For the text-containing cell, return its midpoint in (X, Y) coordinate format. 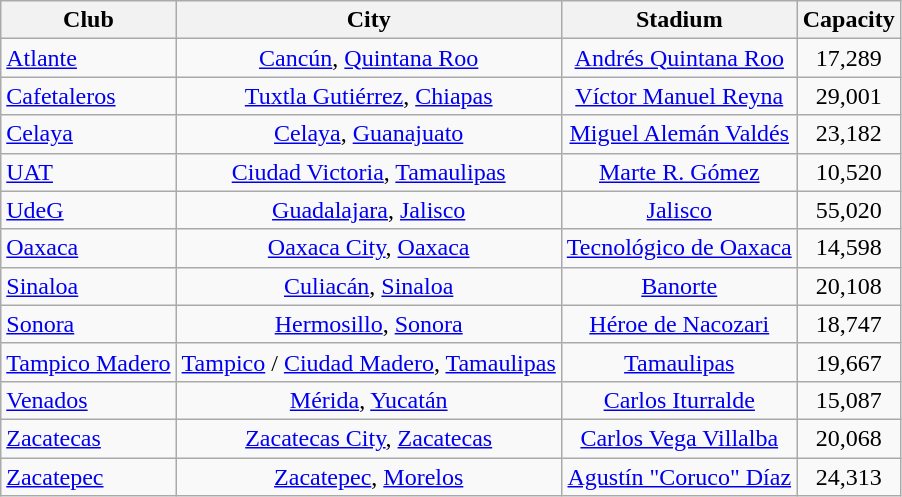
Celaya (88, 134)
Carlos Iturralde (679, 400)
18,747 (848, 324)
Agustín "Coruco" Díaz (679, 477)
Culiacán, Sinaloa (368, 286)
Miguel Alemán Valdés (679, 134)
Stadium (679, 20)
Venados (88, 400)
Tampico / Ciudad Madero, Tamaulipas (368, 362)
Marte R. Gómez (679, 172)
Cafetaleros (88, 96)
Tuxtla Gutiérrez, Chiapas (368, 96)
Zacatepec, Morelos (368, 477)
Oaxaca (88, 248)
55,020 (848, 210)
Capacity (848, 20)
19,667 (848, 362)
Tecnológico de Oaxaca (679, 248)
Andrés Quintana Roo (679, 58)
Sinaloa (88, 286)
Jalisco (679, 210)
20,068 (848, 438)
Héroe de Nacozari (679, 324)
Celaya, Guanajuato (368, 134)
Zacatepec (88, 477)
Ciudad Victoria, Tamaulipas (368, 172)
Guadalajara, Jalisco (368, 210)
Zacatecas City, Zacatecas (368, 438)
Oaxaca City, Oaxaca (368, 248)
15,087 (848, 400)
23,182 (848, 134)
Sonora (88, 324)
Víctor Manuel Reyna (679, 96)
17,289 (848, 58)
Club (88, 20)
UAT (88, 172)
Carlos Vega Villalba (679, 438)
14,598 (848, 248)
Mérida, Yucatán (368, 400)
Atlante (88, 58)
10,520 (848, 172)
24,313 (848, 477)
Banorte (679, 286)
UdeG (88, 210)
Tampico Madero (88, 362)
City (368, 20)
Hermosillo, Sonora (368, 324)
Cancún, Quintana Roo (368, 58)
20,108 (848, 286)
Zacatecas (88, 438)
Tamaulipas (679, 362)
29,001 (848, 96)
